Identify which cell holds the provided text, then report its (X, Y) central coordinate. 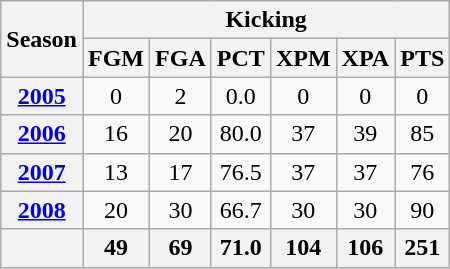
17 (181, 172)
PTS (422, 58)
76.5 (240, 172)
PCT (240, 58)
251 (422, 248)
2 (181, 96)
XPA (366, 58)
90 (422, 210)
106 (366, 248)
2008 (42, 210)
2007 (42, 172)
FGM (116, 58)
49 (116, 248)
80.0 (240, 134)
66.7 (240, 210)
2005 (42, 96)
71.0 (240, 248)
FGA (181, 58)
39 (366, 134)
2006 (42, 134)
0.0 (240, 96)
69 (181, 248)
16 (116, 134)
XPM (303, 58)
Kicking (266, 20)
104 (303, 248)
13 (116, 172)
76 (422, 172)
85 (422, 134)
Season (42, 39)
